Identify which cell holds the provided text, then report its (X, Y) central coordinate. 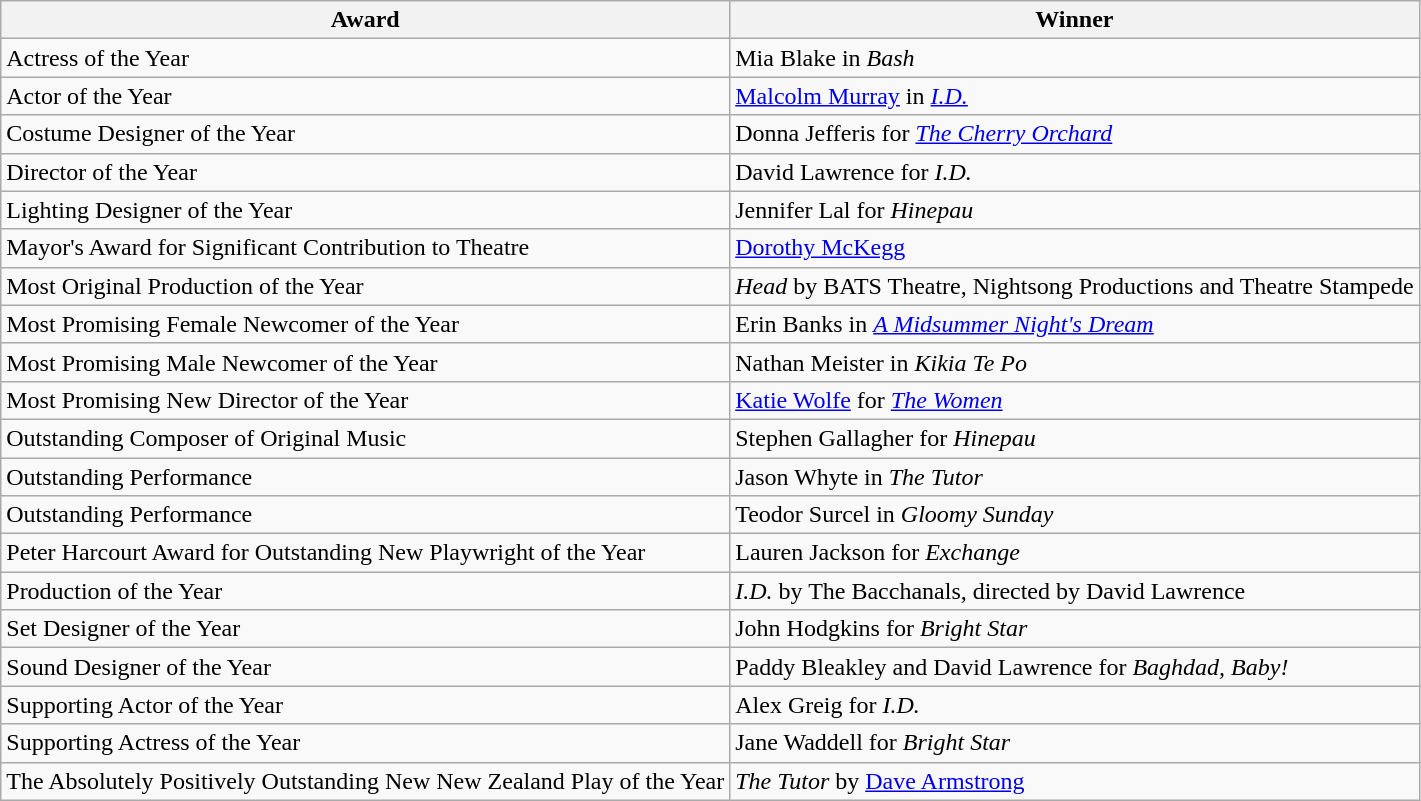
Head by BATS Theatre, Nightsong Productions and Theatre Stampede (1074, 286)
Mia Blake in Bash (1074, 58)
Actor of the Year (366, 96)
Katie Wolfe for The Women (1074, 400)
Supporting Actress of the Year (366, 743)
Jason Whyte in The Tutor (1074, 477)
I.D. by The Bacchanals, directed by David Lawrence (1074, 591)
The Tutor by Dave Armstrong (1074, 781)
David Lawrence for I.D. (1074, 172)
Mayor's Award for Significant Contribution to Theatre (366, 248)
Most Original Production of the Year (366, 286)
Outstanding Composer of Original Music (366, 438)
Erin Banks in A Midsummer Night's Dream (1074, 324)
Teodor Surcel in Gloomy Sunday (1074, 515)
Peter Harcourt Award for Outstanding New Playwright of the Year (366, 553)
Jennifer Lal for Hinepau (1074, 210)
Most Promising New Director of the Year (366, 400)
Award (366, 20)
Nathan Meister in Kikia Te Po (1074, 362)
Most Promising Male Newcomer of the Year (366, 362)
The Absolutely Positively Outstanding New New Zealand Play of the Year (366, 781)
Sound Designer of the Year (366, 667)
Director of the Year (366, 172)
Stephen Gallagher for Hinepau (1074, 438)
Lauren Jackson for Exchange (1074, 553)
Lighting Designer of the Year (366, 210)
Most Promising Female Newcomer of the Year (366, 324)
Actress of the Year (366, 58)
Costume Designer of the Year (366, 134)
Malcolm Murray in I.D. (1074, 96)
Jane Waddell for Bright Star (1074, 743)
Supporting Actor of the Year (366, 705)
Set Designer of the Year (366, 629)
John Hodgkins for Bright Star (1074, 629)
Donna Jefferis for The Cherry Orchard (1074, 134)
Paddy Bleakley and David Lawrence for Baghdad, Baby! (1074, 667)
Dorothy McKegg (1074, 248)
Alex Greig for I.D. (1074, 705)
Winner (1074, 20)
Production of the Year (366, 591)
